Pinpoint the cell where the given text exists, returning its (X, Y) midpoint coordinate. 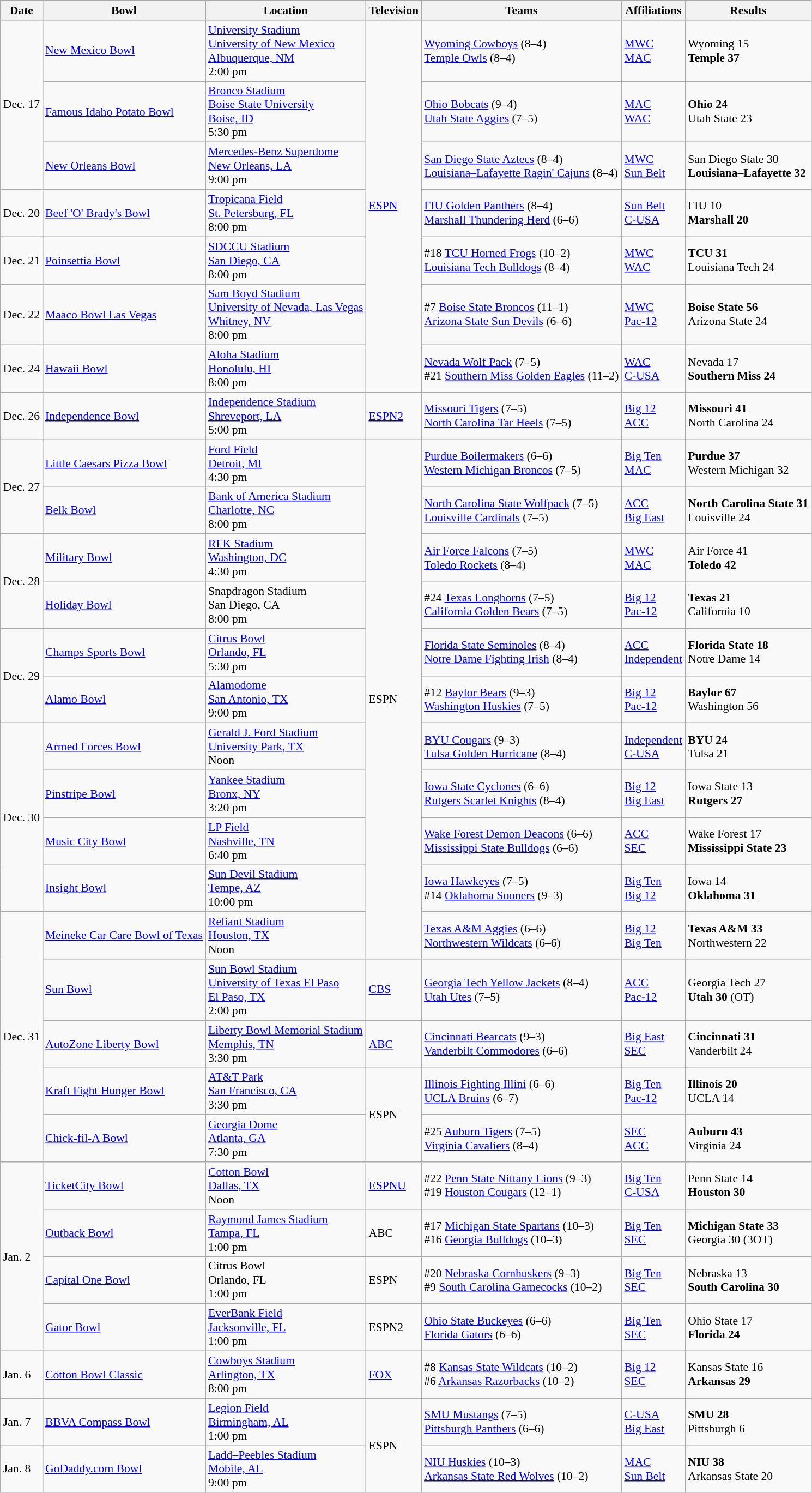
Location (286, 10)
TicketCity Bowl (124, 1185)
Yankee StadiumBronx, NY3:20 pm (286, 794)
Citrus BowlOrlando, FL5:30 pm (286, 652)
Big 12Big Ten (653, 936)
AlamodomeSan Antonio, TX9:00 pm (286, 699)
Ohio State Buckeyes (6–6)Florida Gators (6–6) (521, 1327)
SMU Mustangs (7–5)Pittsburgh Panthers (6–6) (521, 1422)
Dec. 20 (22, 214)
Auburn 43Virginia 24 (748, 1139)
Big 12ACC (653, 417)
Nebraska 13South Carolina 30 (748, 1280)
MACSun Belt (653, 1469)
North Carolina State 31Louisville 24 (748, 510)
AT&T ParkSan Francisco, CA3:30 pm (286, 1092)
New Mexico Bowl (124, 51)
Television (393, 10)
Jan. 7 (22, 1422)
Cincinnati Bearcats (9–3)Vanderbilt Commodores (6–6) (521, 1044)
Cowboys StadiumArlington, TX8:00 pm (286, 1375)
Iowa State 13Rutgers 27 (748, 794)
Raymond James StadiumTampa, FL1:00 pm (286, 1233)
Cotton BowlDallas, TXNoon (286, 1185)
TCU 31Louisiana Tech 24 (748, 261)
Date (22, 10)
Georgia Tech 27Utah 30 (OT) (748, 990)
Military Bowl (124, 558)
Wyoming Cowboys (8–4)Temple Owls (8–4) (521, 51)
Jan. 8 (22, 1469)
Michigan State 33Georgia 30 (3OT) (748, 1233)
Dec. 17 (22, 105)
Dec. 22 (22, 315)
Dec. 28 (22, 581)
AutoZone Liberty Bowl (124, 1044)
Big EastSEC (653, 1044)
Sun Bowl (124, 990)
Citrus BowlOrlando, FL1:00 pm (286, 1280)
Gator Bowl (124, 1327)
Air Force 41Toledo 42 (748, 558)
Chick-fil-A Bowl (124, 1139)
Teams (521, 10)
BYU Cougars (9–3)Tulsa Golden Hurricane (8–4) (521, 747)
Illinois 20UCLA 14 (748, 1092)
EverBank FieldJacksonville, FL1:00 pm (286, 1327)
Dec. 30 (22, 817)
University StadiumUniversity of New MexicoAlbuquerque, NM2:00 pm (286, 51)
#24 Texas Longhorns (7–5)California Golden Bears (7–5) (521, 605)
Jan. 6 (22, 1375)
#8 Kansas State Wildcats (10–2)#6 Arkansas Razorbacks (10–2) (521, 1375)
Big TenBig 12 (653, 889)
Sun BeltC-USA (653, 214)
Insight Bowl (124, 889)
Ohio 24Utah State 23 (748, 112)
Big 12SEC (653, 1375)
Bronco StadiumBoise State UniversityBoise, ID5:30 pm (286, 112)
Aloha StadiumHonolulu, HI8:00 pm (286, 369)
Dec. 24 (22, 369)
Dec. 26 (22, 417)
Pinstripe Bowl (124, 794)
Texas A&M Aggies (6–6)Northwestern Wildcats (6–6) (521, 936)
Baylor 67Washington 56 (748, 699)
Nevada 17Southern Miss 24 (748, 369)
C-USABig East (653, 1422)
FIU Golden Panthers (8–4)Marshall Thundering Herd (6–6) (521, 214)
Illinois Fighting Illini (6–6)UCLA Bruins (6–7) (521, 1092)
Holiday Bowl (124, 605)
SDCCU StadiumSan Diego, CA8:00 pm (286, 261)
Georgia DomeAtlanta, GA7:30 pm (286, 1139)
ACCBig East (653, 510)
Mercedes-Benz SuperdomeNew Orleans, LA9:00 pm (286, 166)
ACCPac-12 (653, 990)
Results (748, 10)
Little Caesars Pizza Bowl (124, 463)
Independence StadiumShreveport, LA5:00 pm (286, 417)
Outback Bowl (124, 1233)
Beef 'O' Brady's Bowl (124, 214)
Air Force Falcons (7–5)Toledo Rockets (8–4) (521, 558)
Alamo Bowl (124, 699)
Bank of America StadiumCharlotte, NC8:00 pm (286, 510)
Cincinnati 31Vanderbilt 24 (748, 1044)
SECACC (653, 1139)
Texas A&M 33Northwestern 22 (748, 936)
Iowa 14Oklahoma 31 (748, 889)
Sun Bowl StadiumUniversity of Texas El PasoEl Paso, TX2:00 pm (286, 990)
Legion FieldBirmingham, AL1:00 pm (286, 1422)
North Carolina State Wolfpack (7–5)Louisville Cardinals (7–5) (521, 510)
Purdue Boilermakers (6–6)Western Michigan Broncos (7–5) (521, 463)
LP FieldNashville, TN6:40 pm (286, 841)
Florida State Seminoles (8–4)Notre Dame Fighting Irish (8–4) (521, 652)
Florida State 18Notre Dame 14 (748, 652)
San Diego State Aztecs (8–4)Louisiana–Lafayette Ragin' Cajuns (8–4) (521, 166)
Champs Sports Bowl (124, 652)
MWCSun Belt (653, 166)
Dec. 27 (22, 486)
Iowa State Cyclones (6–6)Rutgers Scarlet Knights (8–4) (521, 794)
#20 Nebraska Cornhuskers (9–3)#9 South Carolina Gamecocks (10–2) (521, 1280)
Sun Devil StadiumTempe, AZ10:00 pm (286, 889)
Dec. 29 (22, 676)
Jan. 2 (22, 1256)
Dec. 31 (22, 1037)
Iowa Hawkeyes (7–5)#14 Oklahoma Sooners (9–3) (521, 889)
Reliant StadiumHouston, TXNoon (286, 936)
MWCWAC (653, 261)
WACC-USA (653, 369)
Ohio Bobcats (9–4)Utah State Aggies (7–5) (521, 112)
Liberty Bowl Memorial StadiumMemphis, TN3:30 pm (286, 1044)
Gerald J. Ford StadiumUniversity Park, TXNoon (286, 747)
Wake Forest Demon Deacons (6–6)Mississippi State Bulldogs (6–6) (521, 841)
MACWAC (653, 112)
Armed Forces Bowl (124, 747)
#22 Penn State Nittany Lions (9–3)#19 Houston Cougars (12–1) (521, 1185)
Famous Idaho Potato Bowl (124, 112)
FIU 10Marshall 20 (748, 214)
Ladd–Peebles StadiumMobile, AL9:00 pm (286, 1469)
Cotton Bowl Classic (124, 1375)
Music City Bowl (124, 841)
Georgia Tech Yellow Jackets (8–4)Utah Utes (7–5) (521, 990)
SMU 28Pittsburgh 6 (748, 1422)
BBVA Compass Bowl (124, 1422)
New Orleans Bowl (124, 166)
#17 Michigan State Spartans (10–3)#16 Georgia Bulldogs (10–3) (521, 1233)
Big TenPac-12 (653, 1092)
Affiliations (653, 10)
#25 Auburn Tigers (7–5)Virginia Cavaliers (8–4) (521, 1139)
CBS (393, 990)
Independence Bowl (124, 417)
Nevada Wolf Pack (7–5)#21 Southern Miss Golden Eagles (11–2) (521, 369)
GoDaddy.com Bowl (124, 1469)
Big 12Big East (653, 794)
FOX (393, 1375)
Snapdragon StadiumSan Diego, CA8:00 pm (286, 605)
San Diego State 30Louisiana–Lafayette 32 (748, 166)
Missouri Tigers (7–5)North Carolina Tar Heels (7–5) (521, 417)
IndependentC-USA (653, 747)
Poinsettia Bowl (124, 261)
Big TenMAC (653, 463)
NIU 38Arkansas State 20 (748, 1469)
#7 Boise State Broncos (11–1)Arizona State Sun Devils (6–6) (521, 315)
Texas 21 California 10 (748, 605)
ACCIndependent (653, 652)
Missouri 41North Carolina 24 (748, 417)
BYU 24Tulsa 21 (748, 747)
Capital One Bowl (124, 1280)
Big TenC-USA (653, 1185)
Wake Forest 17Mississippi State 23 (748, 841)
Penn State 14Houston 30 (748, 1185)
#12 Baylor Bears (9–3)Washington Huskies (7–5) (521, 699)
Ford FieldDetroit, MI4:30 pm (286, 463)
Maaco Bowl Las Vegas (124, 315)
Purdue 37Western Michigan 32 (748, 463)
Sam Boyd StadiumUniversity of Nevada, Las VegasWhitney, NV8:00 pm (286, 315)
Belk Bowl (124, 510)
Dec. 21 (22, 261)
Bowl (124, 10)
#18 TCU Horned Frogs (10–2)Louisiana Tech Bulldogs (8–4) (521, 261)
Boise State 56Arizona State 24 (748, 315)
Hawaii Bowl (124, 369)
NIU Huskies (10–3)Arkansas State Red Wolves (10–2) (521, 1469)
ACCSEC (653, 841)
Meineke Car Care Bowl of Texas (124, 936)
ESPNU (393, 1185)
RFK StadiumWashington, DC4:30 pm (286, 558)
Ohio State 17Florida 24 (748, 1327)
MWCPac-12 (653, 315)
Kansas State 16Arkansas 29 (748, 1375)
Wyoming 15Temple 37 (748, 51)
Kraft Fight Hunger Bowl (124, 1092)
Tropicana FieldSt. Petersburg, FL8:00 pm (286, 214)
